Identify which cell holds the provided text, then report its (X, Y) central coordinate. 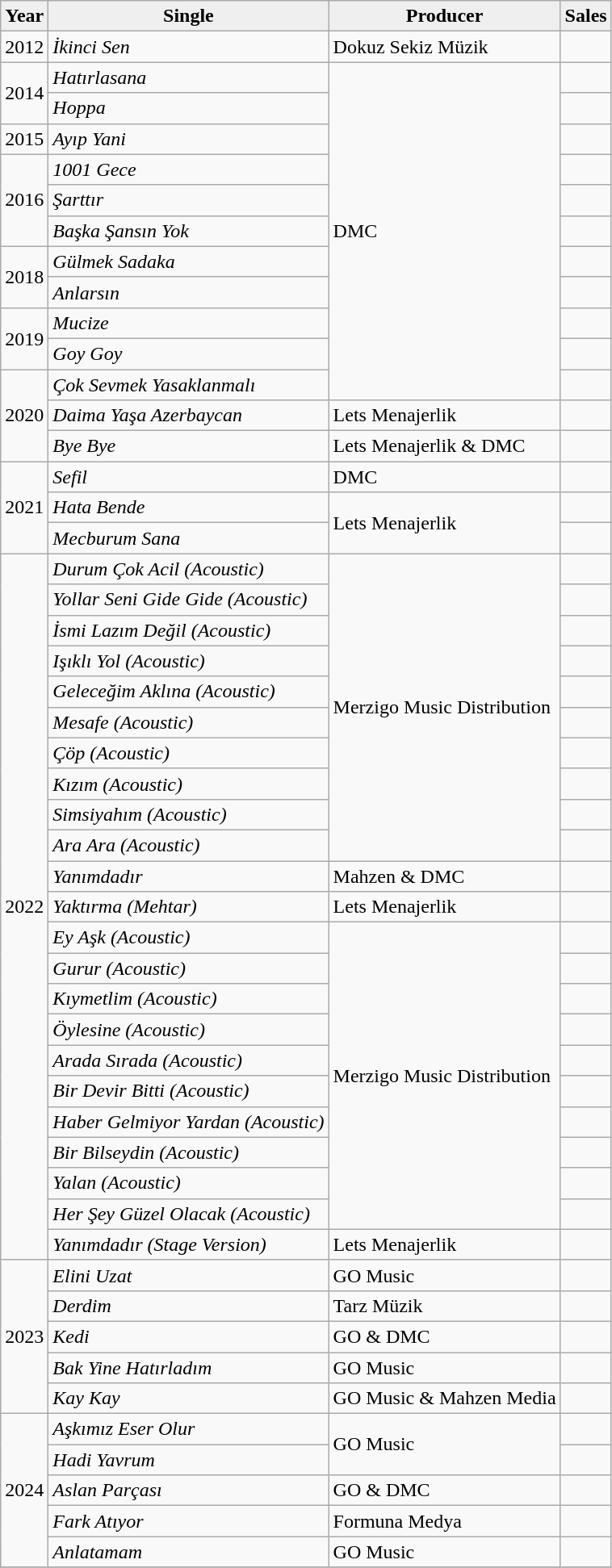
Mucize (189, 323)
İsmi Lazım Değil (Acoustic) (189, 630)
Çok Sevmek Yasaklanmalı (189, 385)
Sales (586, 16)
Yaktırma (Mehtar) (189, 907)
Mesafe (Acoustic) (189, 722)
Producer (444, 16)
Hata Bende (189, 508)
Tarz Müzik (444, 1306)
2015 (24, 139)
Ey Aşk (Acoustic) (189, 938)
Yollar Seni Gide Gide (Acoustic) (189, 600)
2012 (24, 47)
GO Music & Mahzen Media (444, 1399)
2018 (24, 277)
Ara Ara (Acoustic) (189, 845)
Kıymetlim (Acoustic) (189, 999)
2023 (24, 1336)
Sefil (189, 477)
Hoppa (189, 108)
Çöp (Acoustic) (189, 753)
Anlarsın (189, 292)
Anlatamam (189, 1552)
Yalan (Acoustic) (189, 1183)
Mahzen & DMC (444, 876)
Bir Bilseydin (Acoustic) (189, 1152)
Kedi (189, 1336)
Geleceğim Aklına (Acoustic) (189, 692)
Şarttır (189, 200)
Durum Çok Acil (Acoustic) (189, 569)
Gülmek Sadaka (189, 261)
Bak Yine Hatırladım (189, 1368)
Arada Sırada (Acoustic) (189, 1060)
Daima Yaşa Azerbaycan (189, 416)
Elini Uzat (189, 1275)
Ayıp Yani (189, 139)
Kızım (Acoustic) (189, 784)
Hadi Yavrum (189, 1460)
2016 (24, 200)
Derdim (189, 1306)
2020 (24, 416)
Fark Atıyor (189, 1521)
Öylesine (Acoustic) (189, 1030)
Year (24, 16)
Başka Şansın Yok (189, 231)
Single (189, 16)
Yanımdadır (189, 876)
Mecburum Sana (189, 538)
Formuna Medya (444, 1521)
Dokuz Sekiz Müzik (444, 47)
Her Şey Güzel Olacak (Acoustic) (189, 1214)
Haber Gelmiyor Yardan (Acoustic) (189, 1122)
Kay Kay (189, 1399)
Simsiyahım (Acoustic) (189, 814)
1001 Gece (189, 169)
Işıklı Yol (Acoustic) (189, 661)
İkinci Sen (189, 47)
Lets Menajerlik & DMC (444, 446)
Gurur (Acoustic) (189, 968)
2022 (24, 907)
2024 (24, 1491)
Aslan Parçası (189, 1491)
2014 (24, 93)
Hatırlasana (189, 77)
2021 (24, 508)
2019 (24, 338)
Bir Devir Bitti (Acoustic) (189, 1091)
Goy Goy (189, 353)
Aşkımız Eser Olur (189, 1429)
Yanımdadır (Stage Version) (189, 1244)
Bye Bye (189, 446)
